From the cell containing the given text, extract its center point as (x, y) coordinate. 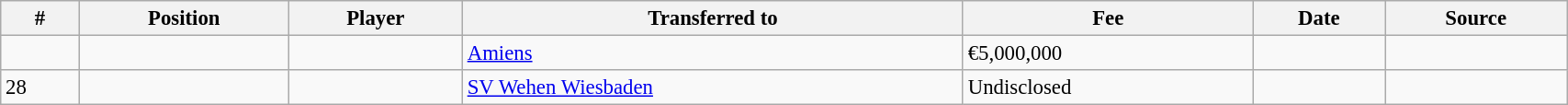
SV Wehen Wiesbaden (713, 87)
Fee (1108, 18)
Player (375, 18)
Source (1476, 18)
Position (184, 18)
Date (1319, 18)
Amiens (713, 53)
Transferred to (713, 18)
Undisclosed (1108, 87)
€5,000,000 (1108, 53)
# (40, 18)
28 (40, 87)
